Identify which cell holds the provided text, then report its (X, Y) central coordinate. 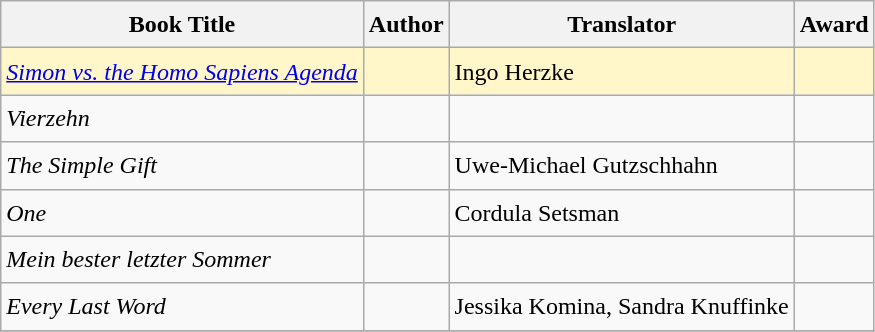
Ingo Herzke (622, 72)
Simon vs. the Homo Sapiens Agenda (182, 72)
Vierzehn (182, 118)
Cordula Setsman (622, 212)
Book Title (182, 24)
Every Last Word (182, 306)
Jessika Komina, Sandra Knuffinke (622, 306)
Uwe-Michael Gutzschhahn (622, 166)
Award (834, 24)
The Simple Gift (182, 166)
One (182, 212)
Translator (622, 24)
Author (406, 24)
Mein bester letzter Sommer (182, 260)
